Return the [X, Y] coordinate for the center point of the cell that contains the specified text.  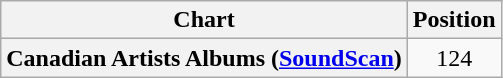
Canadian Artists Albums (SoundScan) [204, 58]
124 [454, 58]
Chart [204, 20]
Position [454, 20]
